For the text-containing cell, return its midpoint in [x, y] coordinate format. 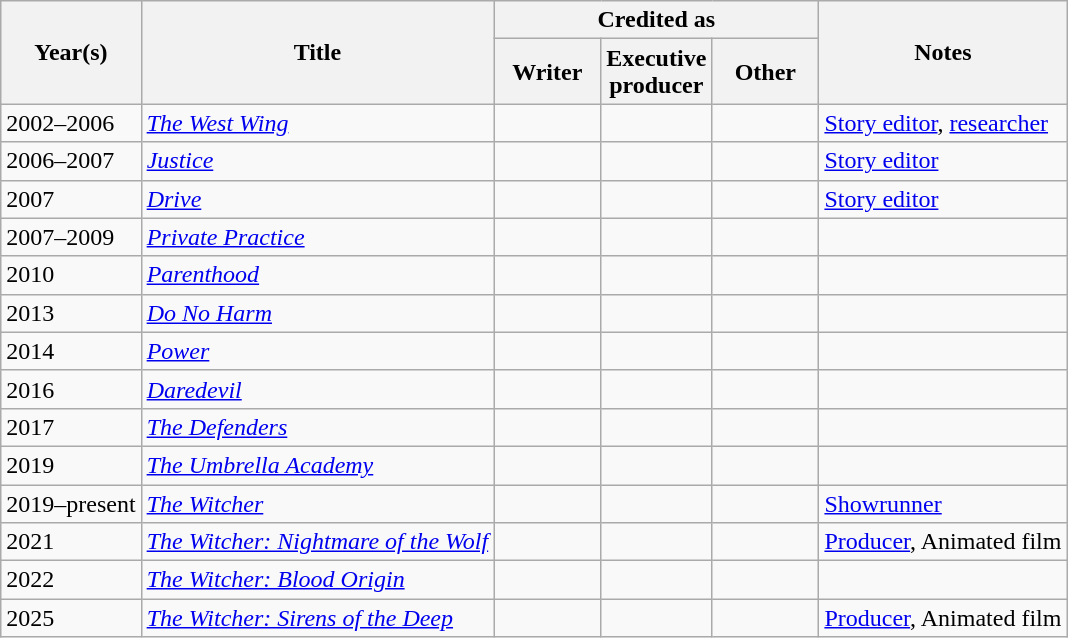
2007–2009 [71, 237]
Year(s) [71, 52]
The Witcher: Blood Origin [318, 580]
Justice [318, 161]
2016 [71, 389]
Daredevil [318, 389]
Parenthood [318, 275]
2010 [71, 275]
2013 [71, 313]
The Witcher: Nightmare of the Wolf [318, 542]
Power [318, 351]
2021 [71, 542]
Drive [318, 199]
The Defenders [318, 427]
2014 [71, 351]
The Witcher [318, 503]
Writer [548, 72]
Credited as [656, 20]
Story editor, researcher [943, 123]
The West Wing [318, 123]
Other [766, 72]
2002–2006 [71, 123]
2019–present [71, 503]
Private Practice [318, 237]
2025 [71, 618]
Executive producer [656, 72]
Do No Harm [318, 313]
The Umbrella Academy [318, 465]
Title [318, 52]
2006–2007 [71, 161]
Notes [943, 52]
The Witcher: Sirens of the Deep [318, 618]
2019 [71, 465]
2017 [71, 427]
2022 [71, 580]
Showrunner [943, 503]
2007 [71, 199]
